Output the (x, y) coordinate of the center of the cell containing the given text.  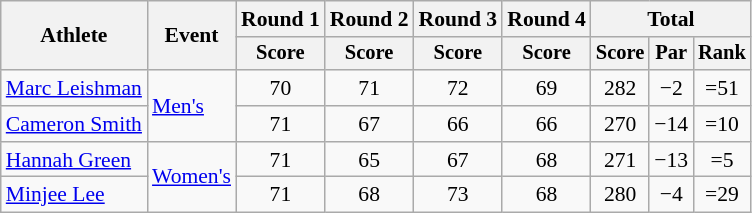
Total (671, 19)
Event (192, 36)
70 (280, 88)
Marc Leishman (74, 88)
73 (458, 195)
72 (458, 88)
Round 1 (280, 19)
Cameron Smith (74, 124)
−2 (671, 88)
69 (546, 88)
=29 (722, 195)
=10 (722, 124)
Round 4 (546, 19)
−13 (671, 160)
Rank (722, 54)
=51 (722, 88)
280 (620, 195)
65 (370, 160)
=5 (722, 160)
270 (620, 124)
Women's (192, 178)
Men's (192, 106)
−14 (671, 124)
271 (620, 160)
Round 3 (458, 19)
Par (671, 54)
Athlete (74, 36)
Hannah Green (74, 160)
282 (620, 88)
Round 2 (370, 19)
Minjee Lee (74, 195)
−4 (671, 195)
